Identify which cell holds the provided text, then report its (x, y) central coordinate. 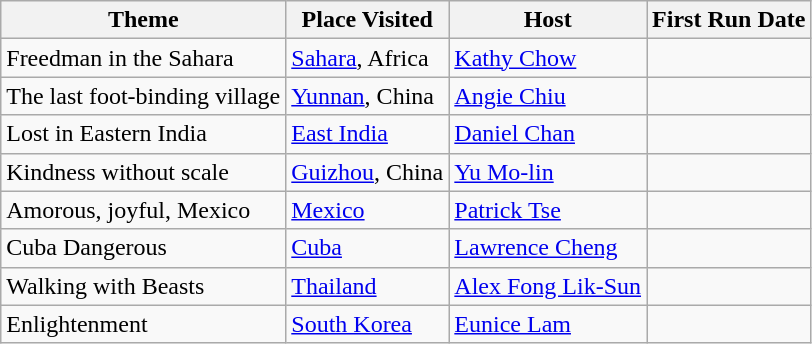
Walking with Beasts (144, 286)
First Run Date (729, 20)
South Korea (368, 324)
Mexico (368, 210)
Sahara, Africa (368, 58)
Theme (144, 20)
Thailand (368, 286)
Daniel Chan (548, 134)
Freedman in the Sahara (144, 58)
Lost in Eastern India (144, 134)
Cuba (368, 248)
Yunnan, China (368, 96)
Guizhou, China (368, 172)
Enlightenment (144, 324)
Patrick Tse (548, 210)
Alex Fong Lik-Sun (548, 286)
Yu Mo-lin (548, 172)
Angie Chiu (548, 96)
Eunice Lam (548, 324)
East India (368, 134)
Place Visited (368, 20)
Host (548, 20)
Lawrence Cheng (548, 248)
The last foot-binding village (144, 96)
Kathy Chow (548, 58)
Cuba Dangerous (144, 248)
Kindness without scale (144, 172)
Amorous, joyful, Mexico (144, 210)
